Search for the cell housing the specified text and yield its (X, Y) center coordinate. 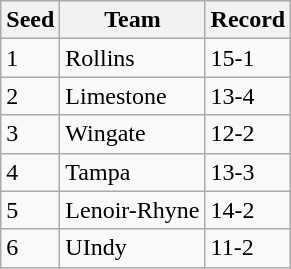
11-2 (248, 248)
4 (30, 172)
2 (30, 96)
Rollins (132, 58)
Team (132, 20)
6 (30, 248)
Wingate (132, 134)
Lenoir-Rhyne (132, 210)
12-2 (248, 134)
1 (30, 58)
Limestone (132, 96)
3 (30, 134)
Record (248, 20)
Tampa (132, 172)
13-4 (248, 96)
13-3 (248, 172)
Seed (30, 20)
UIndy (132, 248)
14-2 (248, 210)
15-1 (248, 58)
5 (30, 210)
